Locate the cell with the specified text and output its (x, y) center coordinate. 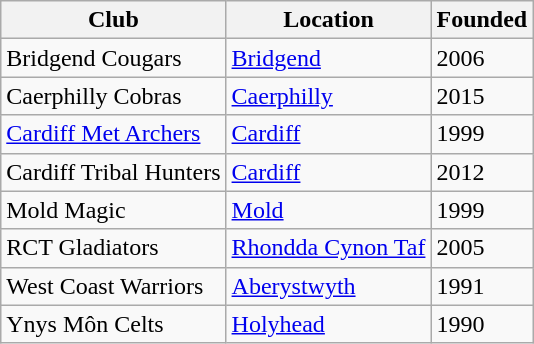
Aberystwyth (328, 286)
1991 (482, 286)
Cardiff Met Archers (114, 134)
Founded (482, 20)
Mold Magic (114, 210)
Bridgend (328, 58)
Holyhead (328, 324)
2006 (482, 58)
Cardiff Tribal Hunters (114, 172)
2005 (482, 248)
1990 (482, 324)
Club (114, 20)
Bridgend Cougars (114, 58)
Caerphilly (328, 96)
Caerphilly Cobras (114, 96)
Location (328, 20)
RCT Gladiators (114, 248)
West Coast Warriors (114, 286)
Mold (328, 210)
2015 (482, 96)
2012 (482, 172)
Rhondda Cynon Taf (328, 248)
Ynys Môn Celts (114, 324)
